Determine the (x, y) coordinate at the center of the cell enclosing the given text.  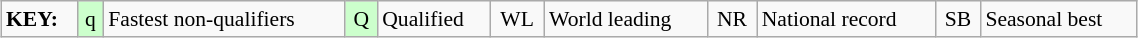
Q (361, 19)
Qualified (434, 19)
NR (732, 19)
Fastest non-qualifiers (224, 19)
Seasonal best (1058, 19)
SB (958, 19)
KEY: (40, 19)
National record (846, 19)
World leading (626, 19)
q (90, 19)
WL (517, 19)
